Return the (x, y) coordinate for the center point of the cell that contains the specified text.  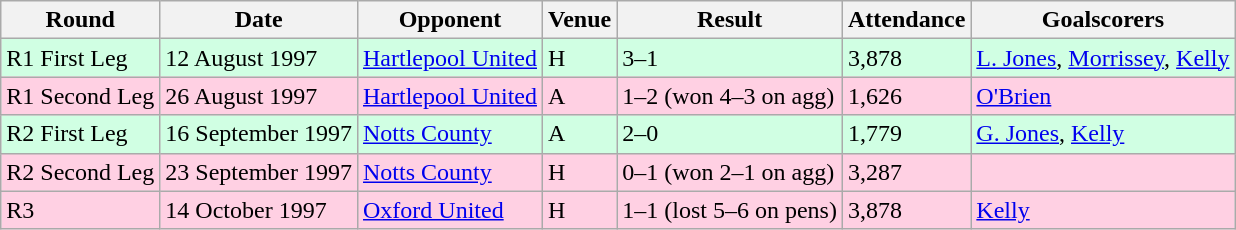
G. Jones, Kelly (1103, 134)
Attendance (906, 20)
14 October 1997 (259, 210)
R2 Second Leg (80, 172)
R3 (80, 210)
1–1 (lost 5–6 on pens) (730, 210)
1–2 (won 4–3 on agg) (730, 96)
Goalscorers (1103, 20)
0–1 (won 2–1 on agg) (730, 172)
3–1 (730, 58)
Date (259, 20)
Venue (580, 20)
R1 First Leg (80, 58)
O'Brien (1103, 96)
R1 Second Leg (80, 96)
16 September 1997 (259, 134)
23 September 1997 (259, 172)
Opponent (450, 20)
Round (80, 20)
L. Jones, Morrissey, Kelly (1103, 58)
Result (730, 20)
26 August 1997 (259, 96)
1,779 (906, 134)
Kelly (1103, 210)
12 August 1997 (259, 58)
R2 First Leg (80, 134)
2–0 (730, 134)
Oxford United (450, 210)
3,287 (906, 172)
1,626 (906, 96)
